Find where the given text appears and provide that cell's center as (x, y) coordinate. 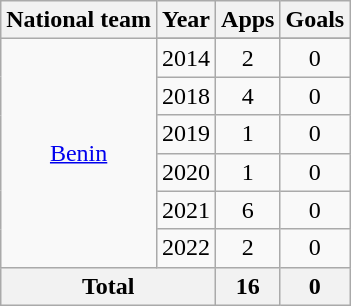
6 (248, 210)
Goals (315, 20)
2021 (186, 210)
2014 (186, 58)
2019 (186, 134)
2022 (186, 248)
National team (79, 20)
Apps (248, 20)
Year (186, 20)
4 (248, 96)
16 (248, 286)
2018 (186, 96)
2020 (186, 172)
Benin (79, 153)
Total (108, 286)
